Determine the [x, y] coordinate at the center of the cell enclosing the given text.  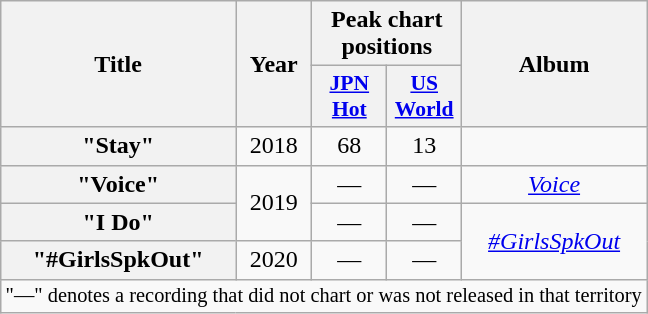
"Stay" [118, 146]
Album [554, 64]
2018 [274, 146]
13 [424, 146]
USWorld [424, 96]
68 [350, 146]
Voice [554, 184]
"—" denotes a recording that did not chart or was not released in that territory [324, 296]
Peak chartpositions [387, 34]
2019 [274, 203]
"Voice" [118, 184]
Year [274, 64]
"#GirlsSpkOut" [118, 260]
JPNHot [350, 96]
2020 [274, 260]
#GirlsSpkOut [554, 241]
Title [118, 64]
"I Do" [118, 222]
